Search for the cell housing the specified text and yield its [X, Y] center coordinate. 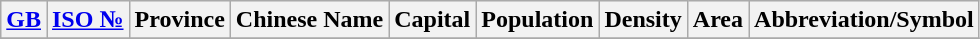
Chinese Name [309, 20]
Density [643, 20]
Province [180, 20]
GB [24, 20]
Abbreviation/Symbol [864, 20]
Population [538, 20]
ISO № [88, 20]
Capital [432, 20]
Area [718, 20]
